Return [X, Y] of the center of cell containing provided text 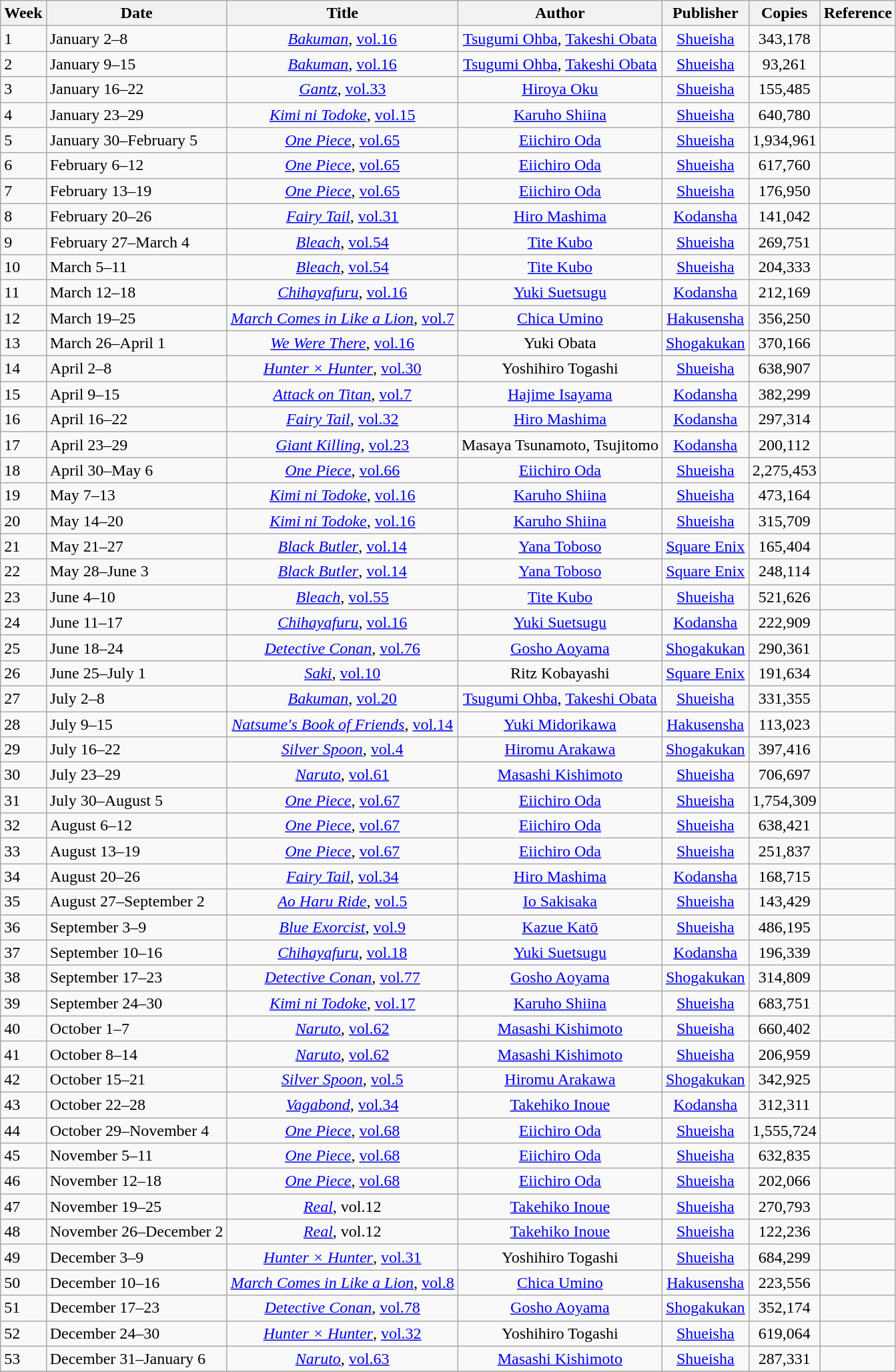
January 9–15 [136, 64]
223,556 [785, 1283]
Ritz Kobayashi [560, 673]
August 13–19 [136, 851]
Vagabond, vol.34 [342, 1105]
343,178 [785, 39]
382,299 [785, 394]
684,299 [785, 1257]
315,709 [785, 521]
1 [23, 39]
13 [23, 344]
50 [23, 1283]
June 18–24 [136, 648]
June 11–17 [136, 622]
290,361 [785, 648]
March 26–April 1 [136, 344]
660,402 [785, 1028]
November 19–25 [136, 1207]
12 [23, 318]
7 [23, 191]
Detective Conan, vol.78 [342, 1308]
35 [23, 902]
Publisher [705, 13]
Kazue Katō [560, 927]
9 [23, 241]
August 27–September 2 [136, 902]
July 16–22 [136, 750]
January 16–22 [136, 89]
706,697 [785, 775]
December 24–30 [136, 1333]
204,333 [785, 267]
Attack on Titan, vol.7 [342, 394]
222,909 [785, 622]
Hajime Isayama [560, 394]
Detective Conan, vol.76 [342, 648]
6 [23, 165]
Kimi ni Todoke, vol.15 [342, 115]
40 [23, 1028]
486,195 [785, 927]
297,314 [785, 420]
Naruto, vol.63 [342, 1359]
January 23–29 [136, 115]
March Comes in Like a Lion, vol.7 [342, 318]
Reference [858, 13]
19 [23, 496]
113,023 [785, 724]
Saki, vol.10 [342, 673]
287,331 [785, 1359]
31 [23, 800]
Ao Haru Ride, vol.5 [342, 902]
141,042 [785, 216]
March Comes in Like a Lion, vol.8 [342, 1283]
51 [23, 1308]
45 [23, 1156]
176,950 [785, 191]
2,275,453 [785, 470]
24 [23, 622]
September 17–23 [136, 978]
356,250 [785, 318]
Gantz, vol.33 [342, 89]
251,837 [785, 851]
Naruto, vol.61 [342, 775]
June 4–10 [136, 597]
May 7–13 [136, 496]
April 16–22 [136, 420]
28 [23, 724]
May 21–27 [136, 546]
Yuki Obata [560, 344]
August 20–26 [136, 876]
202,066 [785, 1181]
January 30–February 5 [136, 140]
248,114 [785, 572]
Io Sakisaka [560, 902]
53 [23, 1359]
Week [23, 13]
37 [23, 952]
200,112 [785, 445]
December 17–23 [136, 1308]
191,634 [785, 673]
April 2–8 [136, 369]
Fairy Tail, vol.32 [342, 420]
Yuki Midorikawa [560, 724]
Kimi ni Todoke, vol.17 [342, 1003]
619,064 [785, 1333]
March 12–18 [136, 292]
27 [23, 698]
10 [23, 267]
165,404 [785, 546]
October 29–November 4 [136, 1131]
370,166 [785, 344]
Blue Exorcist, vol.9 [342, 927]
June 25–July 1 [136, 673]
42 [23, 1079]
Silver Spoon, vol.4 [342, 750]
October 22–28 [136, 1105]
49 [23, 1257]
17 [23, 445]
206,959 [785, 1054]
1,555,724 [785, 1131]
683,751 [785, 1003]
November 12–18 [136, 1181]
May 28–June 3 [136, 572]
April 9–15 [136, 394]
46 [23, 1181]
May 14–20 [136, 521]
September 24–30 [136, 1003]
Bleach, vol.55 [342, 597]
February 27–March 4 [136, 241]
February 13–19 [136, 191]
44 [23, 1131]
Title [342, 13]
22 [23, 572]
March 19–25 [136, 318]
143,429 [785, 902]
Detective Conan, vol.77 [342, 978]
155,485 [785, 89]
47 [23, 1207]
April 23–29 [136, 445]
Hiroya Oku [560, 89]
48 [23, 1232]
April 30–May 6 [136, 470]
342,925 [785, 1079]
617,760 [785, 165]
December 10–16 [136, 1283]
August 6–12 [136, 826]
640,780 [785, 115]
11 [23, 292]
Masaya Tsunamoto, Tsujitomo [560, 445]
September 10–16 [136, 952]
314,809 [785, 978]
Chihayafuru, vol.18 [342, 952]
July 2–8 [136, 698]
July 23–29 [136, 775]
1,754,309 [785, 800]
Author [560, 13]
5 [23, 140]
March 5–11 [136, 267]
Natsume's Book of Friends, vol.14 [342, 724]
February 20–26 [136, 216]
Hunter × Hunter, vol.32 [342, 1333]
Copies [785, 13]
4 [23, 115]
122,236 [785, 1232]
One Piece, vol.66 [342, 470]
8 [23, 216]
December 31–January 6 [136, 1359]
352,174 [785, 1308]
212,169 [785, 292]
41 [23, 1054]
168,715 [785, 876]
638,421 [785, 826]
21 [23, 546]
397,416 [785, 750]
269,751 [785, 241]
39 [23, 1003]
32 [23, 826]
January 2–8 [136, 39]
Fairy Tail, vol.34 [342, 876]
312,311 [785, 1105]
November 5–11 [136, 1156]
473,164 [785, 496]
270,793 [785, 1207]
25 [23, 648]
34 [23, 876]
Hunter × Hunter, vol.31 [342, 1257]
Silver Spoon, vol.5 [342, 1079]
30 [23, 775]
20 [23, 521]
36 [23, 927]
43 [23, 1105]
196,339 [785, 952]
September 3–9 [136, 927]
July 9–15 [136, 724]
3 [23, 89]
15 [23, 394]
We Were There, vol.16 [342, 344]
February 6–12 [136, 165]
16 [23, 420]
November 26–December 2 [136, 1232]
2 [23, 64]
26 [23, 673]
632,835 [785, 1156]
Fairy Tail, vol.31 [342, 216]
Bakuman, vol.20 [342, 698]
14 [23, 369]
331,355 [785, 698]
18 [23, 470]
52 [23, 1333]
38 [23, 978]
93,261 [785, 64]
638,907 [785, 369]
29 [23, 750]
December 3–9 [136, 1257]
521,626 [785, 597]
October 15–21 [136, 1079]
33 [23, 851]
1,934,961 [785, 140]
October 1–7 [136, 1028]
Date [136, 13]
July 30–August 5 [136, 800]
23 [23, 597]
Hunter × Hunter, vol.30 [342, 369]
Giant Killing, vol.23 [342, 445]
October 8–14 [136, 1054]
